Output the [x, y] coordinate of the center of the cell containing the given text.  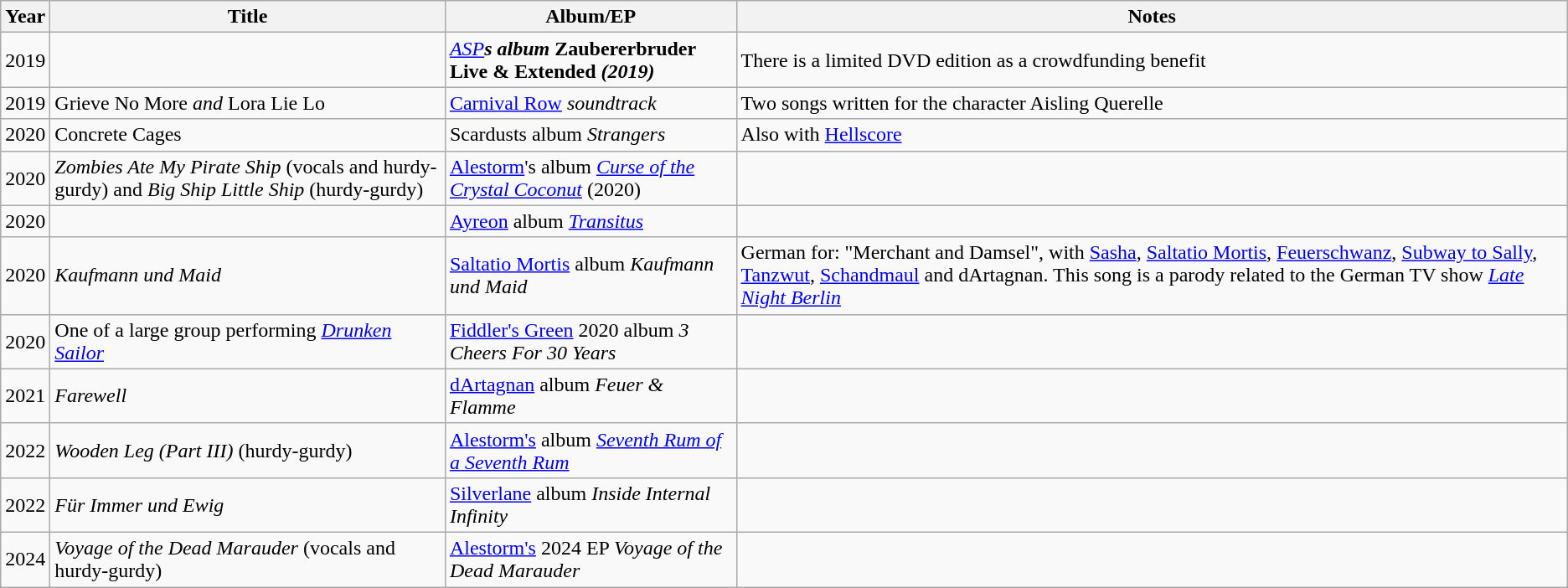
ASPs album Zaubererbruder Live & Extended (2019) [591, 60]
Zombies Ate My Pirate Ship (vocals and hurdy-gurdy) and Big Ship Little Ship (hurdy-gurdy) [248, 178]
Carnival Row soundtrack [591, 103]
Saltatio Mortis album Kaufmann und Maid [591, 276]
One of a large group performing Drunken Sailor [248, 342]
Kaufmann und Maid [248, 276]
Wooden Leg (Part III) (hurdy-gurdy) [248, 451]
Alestorm's album Curse of the Crystal Coconut (2020) [591, 178]
Silverlane album Inside Internal Infinity [591, 504]
Also with Hellscore [1152, 135]
Grieve No More and Lora Lie Lo [248, 103]
2024 [25, 560]
Für Immer und Ewig [248, 504]
Alestorm's album Seventh Rum of a Seventh Rum [591, 451]
dArtagnan album Feuer & Flamme [591, 395]
2021 [25, 395]
Concrete Cages [248, 135]
Two songs written for the character Aisling Querelle [1152, 103]
Notes [1152, 17]
Scardusts album Strangers [591, 135]
Ayreon album Transitus [591, 221]
Voyage of the Dead Marauder (vocals and hurdy-gurdy) [248, 560]
Year [25, 17]
Alestorm's 2024 EP Voyage of the Dead Marauder [591, 560]
Fiddler's Green 2020 album 3 Cheers For 30 Years [591, 342]
Album/EP [591, 17]
Title [248, 17]
Farewell [248, 395]
There is a limited DVD edition as a crowdfunding benefit [1152, 60]
